Detect which cell encompasses the target text, then output its (x, y) center coordinate. 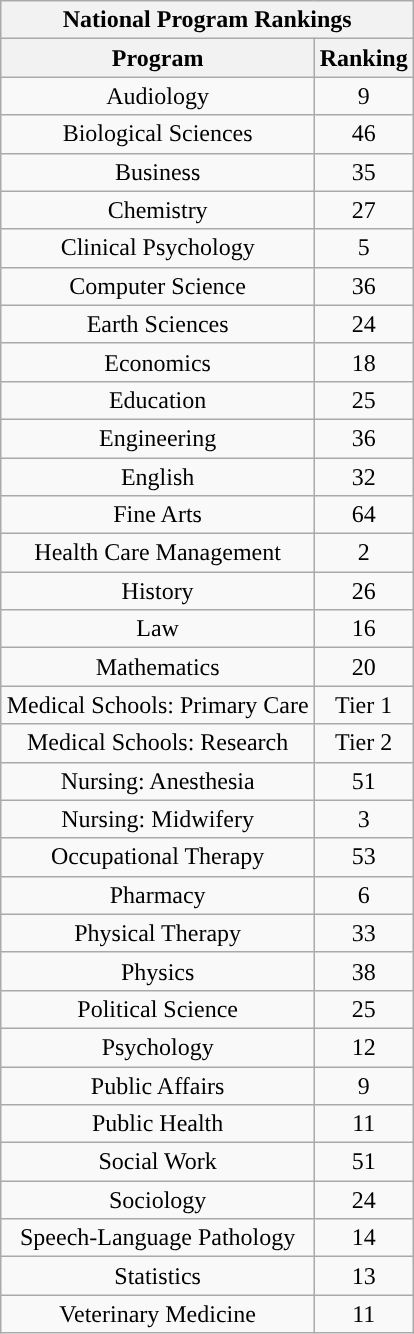
Business (158, 172)
Nursing: Anesthesia (158, 781)
Engineering (158, 438)
14 (364, 1238)
Sociology (158, 1200)
Psychology (158, 1047)
12 (364, 1047)
46 (364, 134)
Fine Arts (158, 515)
16 (364, 629)
33 (364, 933)
18 (364, 362)
5 (364, 248)
Health Care Management (158, 553)
Social Work (158, 1162)
Clinical Psychology (158, 248)
53 (364, 857)
Earth Sciences (158, 324)
Public Affairs (158, 1085)
Occupational Therapy (158, 857)
27 (364, 210)
Law (158, 629)
Political Science (158, 1009)
35 (364, 172)
Chemistry (158, 210)
Biological Sciences (158, 134)
2 (364, 553)
Program (158, 58)
Audiology (158, 96)
20 (364, 667)
3 (364, 819)
National Program Rankings (207, 20)
Mathematics (158, 667)
Statistics (158, 1276)
13 (364, 1276)
64 (364, 515)
Pharmacy (158, 895)
Nursing: Midwifery (158, 819)
Computer Science (158, 286)
Economics (158, 362)
Ranking (364, 58)
English (158, 477)
Tier 2 (364, 743)
6 (364, 895)
38 (364, 971)
32 (364, 477)
Tier 1 (364, 705)
Physical Therapy (158, 933)
Medical Schools: Research (158, 743)
26 (364, 591)
History (158, 591)
Physics (158, 971)
Education (158, 400)
Speech-Language Pathology (158, 1238)
Public Health (158, 1124)
Medical Schools: Primary Care (158, 705)
Veterinary Medicine (158, 1314)
